Locate the cell with the specified text and output its [x, y] center coordinate. 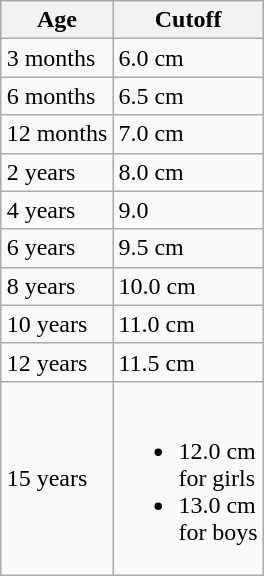
6 years [57, 248]
12.0 cm for girls13.0 cm for boys [188, 478]
4 years [57, 210]
7.0 cm [188, 134]
11.5 cm [188, 362]
8.0 cm [188, 172]
11.0 cm [188, 324]
12 years [57, 362]
10.0 cm [188, 286]
9.5 cm [188, 248]
6.5 cm [188, 96]
8 years [57, 286]
Age [57, 20]
3 months [57, 58]
15 years [57, 478]
10 years [57, 324]
Cutoff [188, 20]
9.0 [188, 210]
6 months [57, 96]
6.0 cm [188, 58]
2 years [57, 172]
12 months [57, 134]
